Return (X, Y) of the center of cell containing provided text 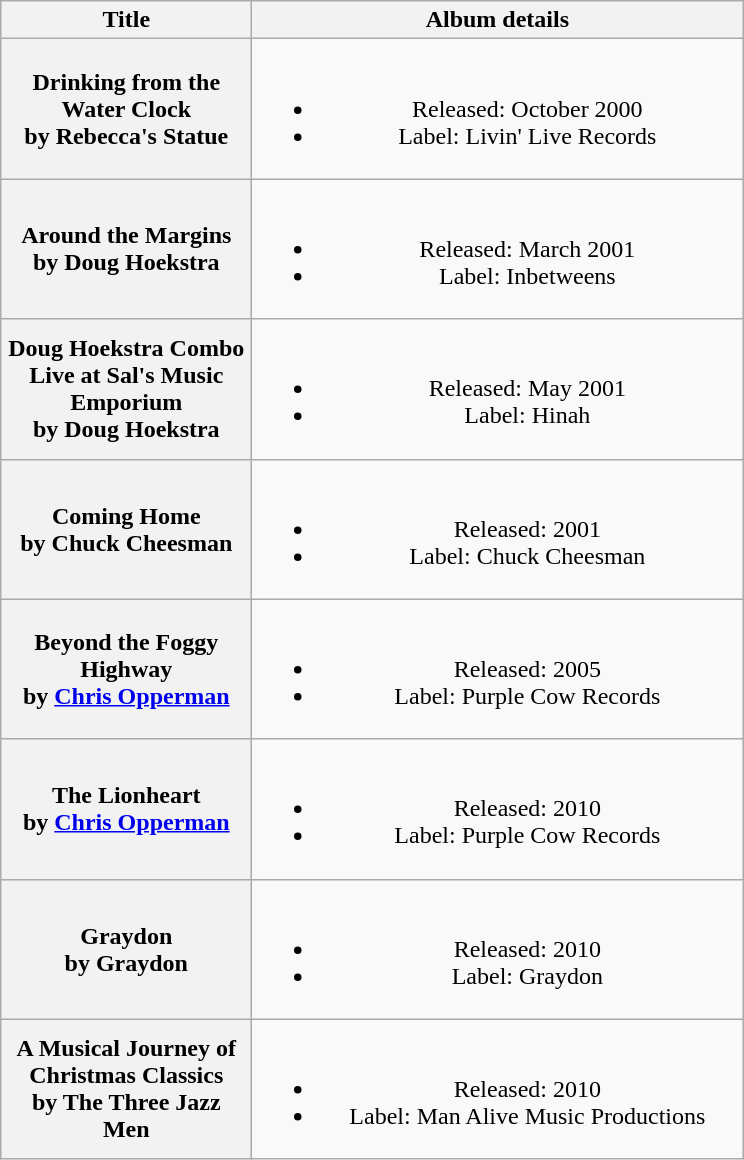
Released: 2005Label: Purple Cow Records (498, 669)
Beyond the Foggy Highwayby Chris Opperman (126, 669)
Graydonby Graydon (126, 949)
Released: October 2000Label: Livin' Live Records (498, 109)
Released: 2001Label: Chuck Cheesman (498, 529)
Title (126, 20)
Drinking from the Water Clockby Rebecca's Statue (126, 109)
Album details (498, 20)
Released: 2010Label: Purple Cow Records (498, 809)
Doug Hoekstra Combo Live at Sal's Music Emporiumby Doug Hoekstra (126, 389)
Released: 2010Label: Graydon (498, 949)
Coming Homeby Chuck Cheesman (126, 529)
Released: 2010Label: Man Alive Music Productions (498, 1089)
The Lionheartby Chris Opperman (126, 809)
Released: May 2001Label: Hinah (498, 389)
A Musical Journey of Christmas Classicsby The Three Jazz Men (126, 1089)
Released: March 2001Label: Inbetweens (498, 249)
Around the Marginsby Doug Hoekstra (126, 249)
